Search for the cell housing the specified text and yield its [x, y] center coordinate. 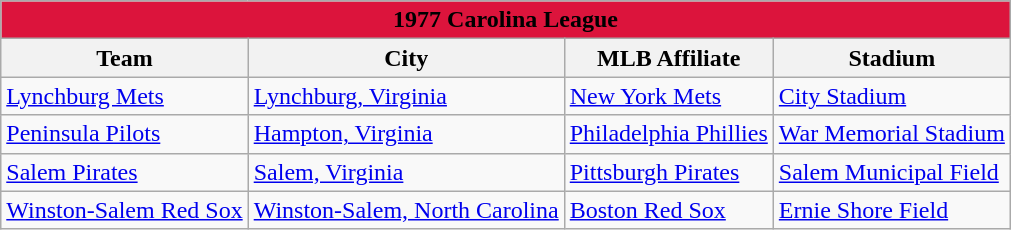
Ernie Shore Field [892, 210]
Pittsburgh Pirates [668, 172]
Lynchburg, Virginia [406, 96]
Boston Red Sox [668, 210]
Philadelphia Phillies [668, 134]
Winston-Salem, North Carolina [406, 210]
New York Mets [668, 96]
Salem, Virginia [406, 172]
Peninsula Pilots [124, 134]
City [406, 58]
Salem Pirates [124, 172]
Winston-Salem Red Sox [124, 210]
Lynchburg Mets [124, 96]
1977 Carolina League [506, 20]
Team [124, 58]
War Memorial Stadium [892, 134]
MLB Affiliate [668, 58]
Salem Municipal Field [892, 172]
Stadium [892, 58]
City Stadium [892, 96]
Hampton, Virginia [406, 134]
